Determine the (x, y) coordinate at the center of the cell enclosing the given text.  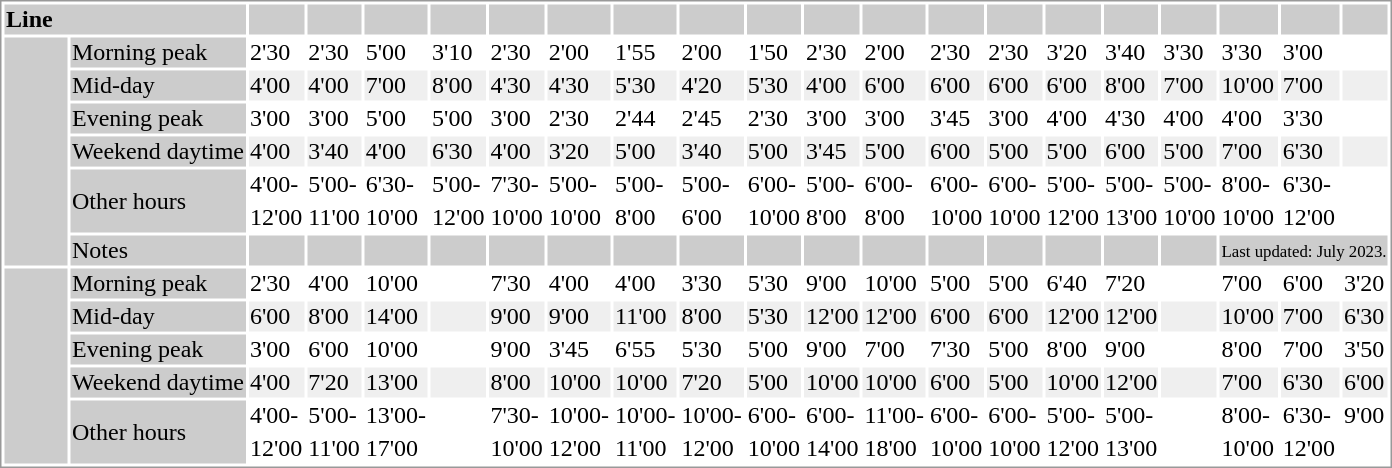
18'00 (894, 449)
6'55 (646, 349)
Line (124, 19)
4'20 (712, 85)
3'50 (1365, 349)
Last updated: July 2023. (1304, 251)
Notes (158, 251)
1'55 (646, 53)
3'10 (458, 53)
2'45 (712, 119)
11'00- (894, 415)
2'44 (646, 119)
6'40 (1072, 283)
1'50 (774, 53)
17'00 (396, 449)
13'00- (396, 415)
